Locate the cell with the specified text and output its (x, y) center coordinate. 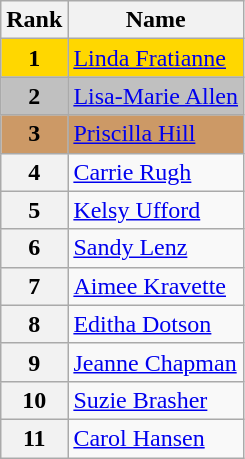
Lisa-Marie Allen (156, 96)
4 (34, 172)
6 (34, 248)
3 (34, 134)
Suzie Brasher (156, 400)
8 (34, 324)
7 (34, 286)
11 (34, 438)
Priscilla Hill (156, 134)
Carrie Rugh (156, 172)
Name (156, 20)
Jeanne Chapman (156, 362)
Linda Fratianne (156, 58)
Sandy Lenz (156, 248)
Kelsy Ufford (156, 210)
1 (34, 58)
Editha Dotson (156, 324)
Aimee Kravette (156, 286)
10 (34, 400)
9 (34, 362)
5 (34, 210)
Carol Hansen (156, 438)
Rank (34, 20)
2 (34, 96)
